Provide the [x, y] coordinate of the cell's center where the given text is located.  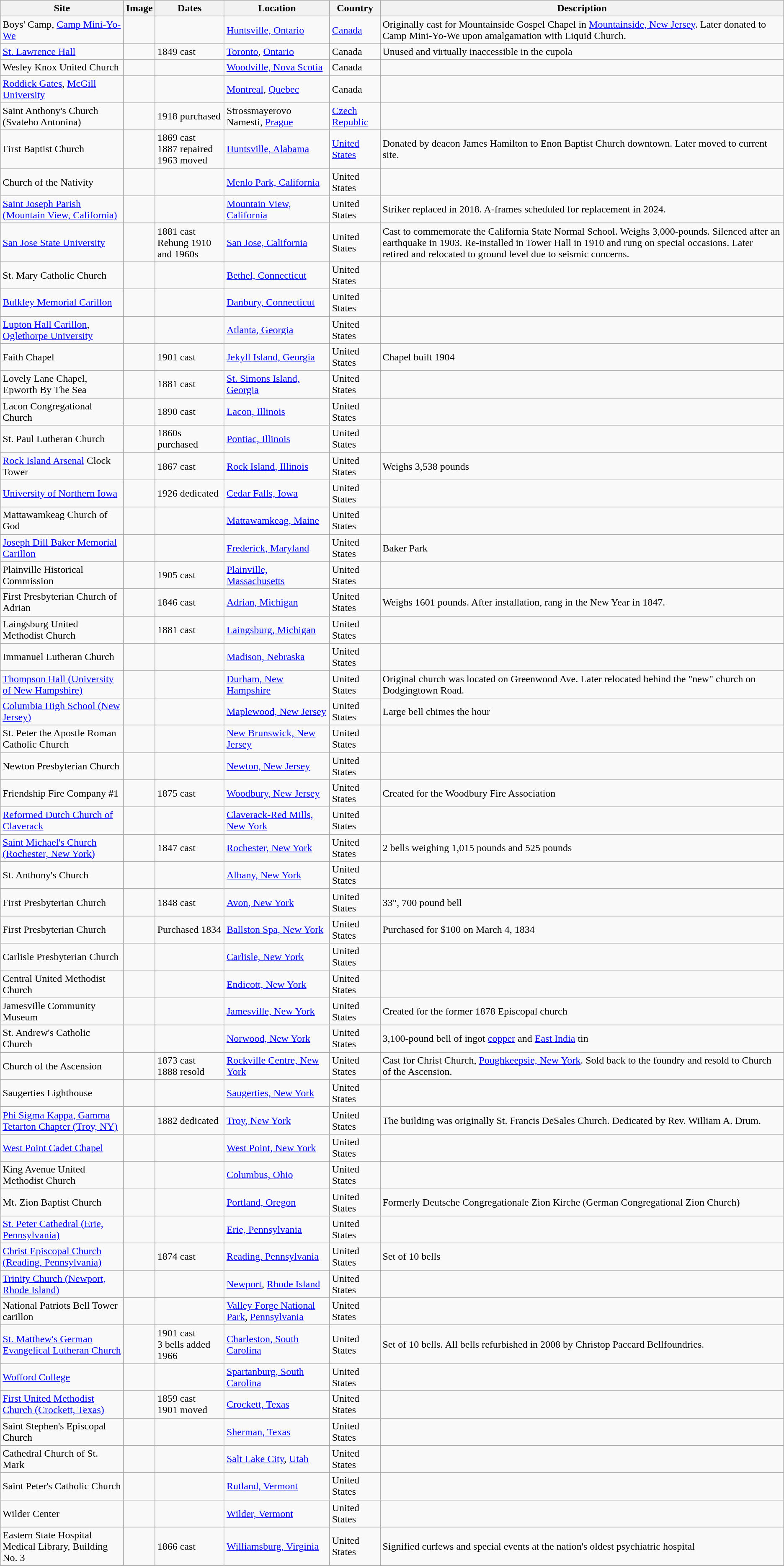
Cast for Christ Church, Poughkeepsie, New York. Sold back to the foundry and resold to Church of the Ascension. [582, 1066]
Portland, Oregon [277, 1202]
1867 cast [189, 466]
Erie, Pennsylvania [277, 1230]
Central United Methodist Church [62, 984]
Reading, Pennsylvania [277, 1257]
St. Lawrence Hall [62, 52]
Created for the Woodbury Fire Association [582, 794]
1901 cast3 bells added 1966 [189, 1344]
Image [139, 8]
St. Paul Lutheran Church [62, 439]
Friendship Fire Company #1 [62, 794]
1847 cast [189, 848]
Purchased 1834 [189, 929]
Baker Park [582, 548]
University of Northern Iowa [62, 494]
Avon, New York [277, 903]
Wesley Knox United Church [62, 67]
St. Anthony's Church [62, 875]
1869 cast1887 repaired 1963 moved [189, 149]
Rochester, New York [277, 848]
Bethel, Connecticut [277, 275]
First Baptist Church [62, 149]
Albany, New York [277, 875]
West Point, New York [277, 1147]
Woodville, Nova Scotia [277, 67]
Jekyll Island, Georgia [277, 357]
Newton, New Jersey [277, 766]
St. Peter Cathedral (Erie, Pennsylvania) [62, 1230]
Lovely Lane Chapel, Epworth By The Sea [62, 385]
Jamesville Community Museum [62, 1012]
King Avenue United Methodist Church [62, 1175]
1881 castRehung 1910 and 1960s [189, 242]
Newton Presbyterian Church [62, 766]
Trinity Church (Newport, Rhode Island) [62, 1284]
Carlisle Presbyterian Church [62, 957]
Atlanta, Georgia [277, 329]
Set of 10 bells [582, 1257]
Site [62, 8]
Chapel built 1904 [582, 357]
St. Andrew's Catholic Church [62, 1038]
Church of the Ascension [62, 1066]
Saint Anthony's Church (Svateho Antonina) [62, 116]
Eastern State Hospital Medical Library, Building No. 3 [62, 1546]
Norwood, New York [277, 1038]
Columbus, Ohio [277, 1175]
Crockett, Texas [277, 1405]
Plainville Historical Commission [62, 575]
1859 cast1901 moved [189, 1405]
Troy, New York [277, 1121]
Saint Peter's Catholic Church [62, 1486]
Phi Sigma Kappa, Gamma Tetarton Chapter (Troy, NY) [62, 1121]
Bulkley Memorial Carillon [62, 303]
St. Simons Island, Georgia [277, 385]
Church of the Nativity [62, 182]
Lacon Congregational Church [62, 412]
Boys' Camp, Camp Mini-Yo-We [62, 30]
Saint Stephen's Episcopal Church [62, 1431]
Unused and virtually inaccessible in the cupola [582, 52]
33", 700 pound bell [582, 903]
Lacon, Illinois [277, 412]
Laingsburg United Methodist Church [62, 629]
Williamsburg, Virginia [277, 1546]
Strossmayerovo Namesti, Prague [277, 116]
Saugerties Lighthouse [62, 1093]
Location [277, 8]
1846 cast [189, 603]
Toronto, Ontario [277, 52]
1905 cast [189, 575]
Mattawamkeag, Maine [277, 520]
Valley Forge National Park, Pennsylvania [277, 1312]
Reformed Dutch Church of Claverack [62, 821]
Saint Joseph Parish (Mountain View, California) [62, 210]
Pontiac, Illinois [277, 439]
Rockville Centre, New York [277, 1066]
Large bell chimes the hour [582, 712]
Frederick, Maryland [277, 548]
1874 cast [189, 1257]
Roddick Gates, McGill University [62, 89]
Charleston, South Carolina [277, 1344]
Striker replaced in 2018. A-frames scheduled for replacement in 2024. [582, 210]
Wilder Center [62, 1514]
Sherman, Texas [277, 1431]
First Presbyterian Church of Adrian [62, 603]
Cathedral Church of St. Mark [62, 1459]
Huntsville, Ontario [277, 30]
The building was originally St. Francis DeSales Church. Dedicated by Rev. William A. Drum. [582, 1121]
Adrian, Michigan [277, 603]
Claverack-Red Mills, New York [277, 821]
Dates [189, 8]
San Jose State University [62, 242]
1875 cast [189, 794]
Thompson Hall (University of New Hampshire) [62, 684]
Mt. Zion Baptist Church [62, 1202]
Faith Chapel [62, 357]
New Brunswick, New Jersey [277, 738]
Created for the former 1878 Episcopal church [582, 1012]
2 bells weighing 1,015 pounds and 525 pounds [582, 848]
Saint Michael's Church (Rochester, New York) [62, 848]
Czech Republic [355, 116]
Montreal, Quebec [277, 89]
Ballston Spa, New York [277, 929]
Weighs 3,538 pounds [582, 466]
Christ Episcopal Church (Reading, Pennsylvania) [62, 1257]
Rock Island, Illinois [277, 466]
1890 cast [189, 412]
Formerly Deutsche Congregationale Zion Kirche (German Congregational Zion Church) [582, 1202]
Joseph Dill Baker Memorial Carillon [62, 548]
Rock Island Arsenal Clock Tower [62, 466]
St. Peter the Apostle Roman Catholic Church [62, 738]
Durham, New Hampshire [277, 684]
Laingsburg, Michigan [277, 629]
Country [355, 8]
Cedar Falls, Iowa [277, 494]
Weighs 1601 pounds. After installation, rang in the New Year in 1847. [582, 603]
Newport, Rhode Island [277, 1284]
Endicott, New York [277, 984]
1918 purchased [189, 116]
Description [582, 8]
First United Methodist Church (Crockett, Texas) [62, 1405]
Menlo Park, California [277, 182]
1882 dedicated [189, 1121]
West Point Cadet Chapel [62, 1147]
Mattawamkeag Church of God [62, 520]
Plainville, Massachusetts [277, 575]
1849 cast [189, 52]
3,100-pound bell of ingot copper and East India tin [582, 1038]
San Jose, California [277, 242]
Immanuel Lutheran Church [62, 657]
Saugerties, New York [277, 1093]
Spartanburg, South Carolina [277, 1377]
Danbury, Connecticut [277, 303]
1926 dedicated [189, 494]
Signified curfews and special events at the nation's oldest psychiatric hospital [582, 1546]
1901 cast [189, 357]
Madison, Nebraska [277, 657]
National Patriots Bell Tower carillon [62, 1312]
Rutland, Vermont [277, 1486]
Set of 10 bells. All bells refurbished in 2008 by Christop Paccard Bellfoundries. [582, 1344]
St. Mary Catholic Church [62, 275]
1848 cast [189, 903]
1873 cast1888 resold [189, 1066]
Huntsville, Alabama [277, 149]
Salt Lake City, Utah [277, 1459]
Woodbury, New Jersey [277, 794]
St. Matthew's German Evangelical Lutheran Church [62, 1344]
Columbia High School (New Jersey) [62, 712]
Originally cast for Mountainside Gospel Chapel in Mountainside, New Jersey. Later donated to Camp Mini-Yo-We upon amalgamation with Liquid Church. [582, 30]
Maplewood, New Jersey [277, 712]
Donated by deacon James Hamilton to Enon Baptist Church downtown. Later moved to current site. [582, 149]
Wofford College [62, 1377]
Carlisle, New York [277, 957]
1866 cast [189, 1546]
1860s purchased [189, 439]
Mountain View, California [277, 210]
Original church was located on Greenwood Ave. Later relocated behind the "new" church on Dodgingtown Road. [582, 684]
Purchased for $100 on March 4, 1834 [582, 929]
Lupton Hall Carillon, Oglethorpe University [62, 329]
Jamesville, New York [277, 1012]
Wilder, Vermont [277, 1514]
